Return the [X, Y] coordinate for the center point of the cell that contains the specified text.  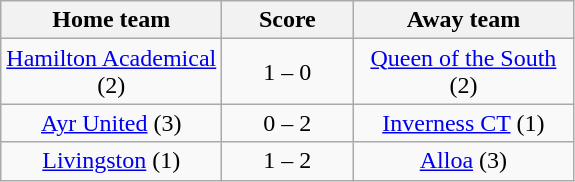
1 – 2 [288, 161]
Queen of the South (2) [464, 72]
Livingston (1) [112, 161]
Inverness CT (1) [464, 123]
0 – 2 [288, 123]
Hamilton Academical (2) [112, 72]
Ayr United (3) [112, 123]
Alloa (3) [464, 161]
1 – 0 [288, 72]
Home team [112, 20]
Score [288, 20]
Away team [464, 20]
